Scan for the cell matching the given text and deliver its (x, y) coordinate at center. 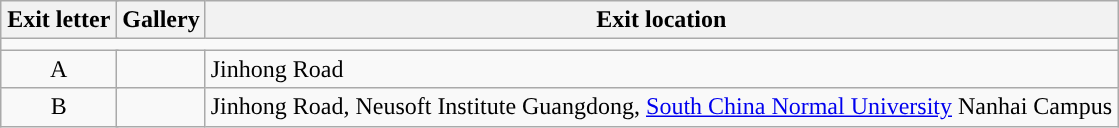
B (59, 107)
A (59, 69)
Exit letter (59, 20)
Jinhong Road, Neusoft Institute Guangdong, South China Normal University Nanhai Campus (661, 107)
Jinhong Road (661, 69)
Exit location (661, 20)
Gallery (161, 20)
